Extract the (x, y) coordinate from the center of the cell holding the provided text.  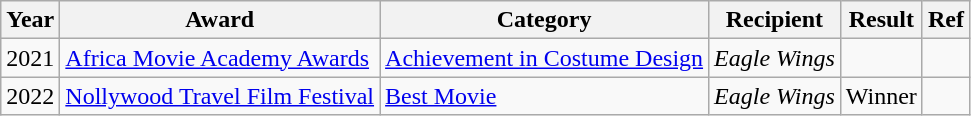
Africa Movie Academy Awards (220, 58)
Result (881, 20)
2021 (30, 58)
Recipient (775, 20)
Award (220, 20)
Ref (946, 20)
Year (30, 20)
Nollywood Travel Film Festival (220, 96)
2022 (30, 96)
Best Movie (544, 96)
Winner (881, 96)
Achievement in Costume Design (544, 58)
Category (544, 20)
